Capture the cell that displays the provided text and extract its (x, y) central coordinate. 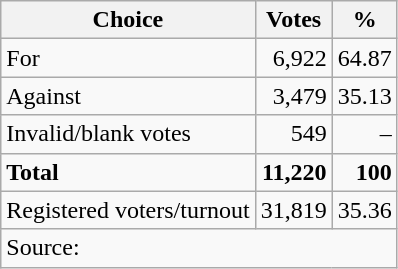
11,220 (294, 172)
64.87 (364, 58)
100 (364, 172)
Registered voters/turnout (128, 210)
31,819 (294, 210)
6,922 (294, 58)
3,479 (294, 96)
Against (128, 96)
Total (128, 172)
35.36 (364, 210)
For (128, 58)
549 (294, 134)
35.13 (364, 96)
Choice (128, 20)
Votes (294, 20)
Invalid/blank votes (128, 134)
– (364, 134)
Source: (199, 248)
% (364, 20)
